Capture the cell that displays the provided text and extract its [x, y] central coordinate. 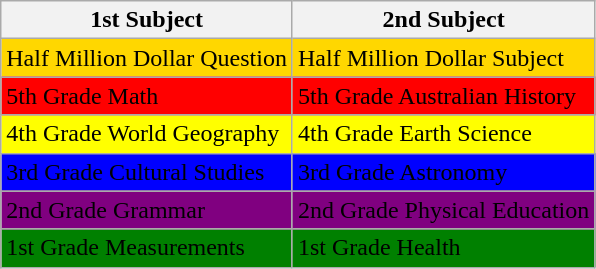
3rd Grade Astronomy [443, 172]
1st Grade Health [443, 248]
1st Subject [147, 20]
2nd Grade Grammar [147, 210]
5th Grade Math [147, 96]
Half Million Dollar Subject [443, 58]
Half Million Dollar Question [147, 58]
3rd Grade Cultural Studies [147, 172]
2nd Grade Physical Education [443, 210]
4th Grade Earth Science [443, 134]
2nd Subject [443, 20]
1st Grade Measurements [147, 248]
4th Grade World Geography [147, 134]
5th Grade Australian History [443, 96]
